Pinpoint the cell where the given text exists, returning its [X, Y] midpoint coordinate. 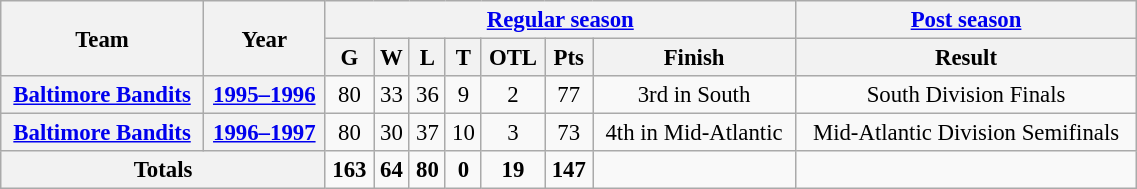
19 [512, 170]
2 [512, 95]
Result [966, 58]
36 [427, 95]
W [392, 58]
1995–1996 [264, 95]
Pts [569, 58]
4th in Mid-Atlantic [694, 133]
33 [392, 95]
1996–1997 [264, 133]
Totals [164, 170]
OTL [512, 58]
G [349, 58]
T [463, 58]
3rd in South [694, 95]
3 [512, 133]
Team [102, 38]
Regular season [560, 20]
37 [427, 133]
Mid-Atlantic Division Semifinals [966, 133]
30 [392, 133]
73 [569, 133]
147 [569, 170]
163 [349, 170]
0 [463, 170]
Year [264, 38]
77 [569, 95]
Post season [966, 20]
64 [392, 170]
L [427, 58]
10 [463, 133]
Finish [694, 58]
9 [463, 95]
South Division Finals [966, 95]
